Find where the given text appears and provide that cell's center as [x, y] coordinate. 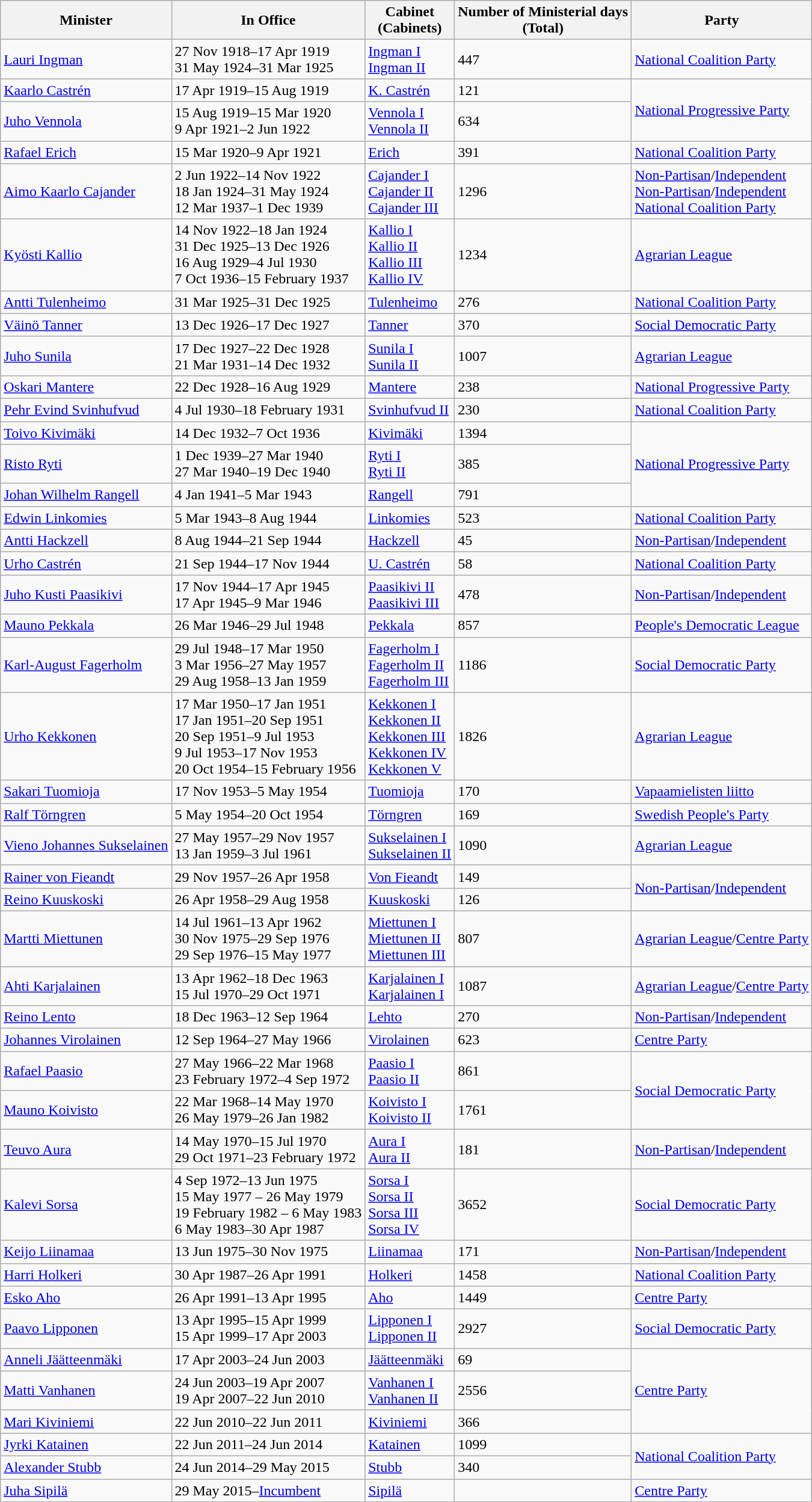
Keijo Liinamaa [86, 1252]
69 [543, 1359]
Esko Aho [86, 1297]
Tuomioja [410, 792]
Ryti IRyti II [410, 464]
807 [543, 938]
230 [543, 410]
29 Nov 1957–26 Apr 1958 [268, 876]
Minister [86, 20]
Erich [410, 152]
Aimo Kaarlo Cajander [86, 191]
15 Aug 1919–15 Mar 19209 Apr 1921–2 Jun 1922 [268, 122]
Cabinet(Cabinets) [410, 20]
Juho Sunila [86, 356]
Matti Vanhanen [86, 1391]
1761 [543, 1110]
370 [543, 325]
17 Nov 1944–17 Apr 194517 Apr 1945–9 Mar 1946 [268, 594]
22 Jun 2011–24 Jun 2014 [268, 1444]
1458 [543, 1275]
26 Apr 1991–13 Apr 1995 [268, 1297]
Lehto [410, 1017]
Liinamaa [410, 1252]
Juho Vennola [86, 122]
Kalevi Sorsa [86, 1204]
238 [543, 387]
149 [543, 876]
14 May 1970–15 Jul 197029 Oct 1971–23 February 1972 [268, 1149]
27 May 1966–22 Mar 196823 February 1972–4 Sep 1972 [268, 1071]
Harri Holkeri [86, 1275]
Von Fieandt [410, 876]
1 Dec 1939–27 Mar 194027 Mar 1940–19 Dec 1940 [268, 464]
Vennola IVennola II [410, 122]
Oskari Mantere [86, 387]
623 [543, 1040]
Kaarlo Castrén [86, 90]
Kekkonen IKekkonen IIKekkonen IIIKekkonen IVKekkonen V [410, 736]
Swedish People's Party [722, 814]
15 Mar 1920–9 Apr 1921 [268, 152]
13 Dec 1926–17 Dec 1927 [268, 325]
26 Mar 1946–29 Jul 1948 [268, 626]
Paasikivi IIPaasikivi III [410, 594]
2 Jun 1922–14 Nov 192218 Jan 1924–31 May 192412 Mar 1937–1 Dec 1939 [268, 191]
27 May 1957–29 Nov 195713 Jan 1959–3 Jul 1961 [268, 846]
791 [543, 495]
Linkomies [410, 518]
Kiviniemi [410, 1421]
Stubb [410, 1467]
Teuvo Aura [86, 1149]
29 Jul 1948–17 Mar 19503 Mar 1956–27 May 195729 Aug 1958–13 Jan 1959 [268, 665]
385 [543, 464]
Sukselainen ISukselainen II [410, 846]
3652 [543, 1204]
Ralf Törngren [86, 814]
29 May 2015–Incumbent [268, 1490]
Mauno Koivisto [86, 1110]
Vanhanen IVanhanen II [410, 1391]
17 Dec 1927–22 Dec 192821 Mar 1931–14 Dec 1932 [268, 356]
Tanner [410, 325]
Jyrki Katainen [86, 1444]
Fagerholm IFagerholm IIFagerholm III [410, 665]
Edwin Linkomies [86, 518]
8 Aug 1944–21 Sep 1944 [268, 541]
4 Jul 1930–18 February 1931 [268, 410]
Rafael Erich [86, 152]
Urho Castrén [86, 564]
366 [543, 1421]
22 Mar 1968–14 May 197026 May 1979–26 Jan 1982 [268, 1110]
24 Jun 2003–19 Apr 200719 Apr 2007–22 Jun 2010 [268, 1391]
Reino Kuuskoski [86, 899]
Urho Kekkonen [86, 736]
Johannes Virolainen [86, 1040]
Karjalainen IKarjalainen I [410, 985]
276 [543, 302]
1449 [543, 1297]
Sakari Tuomioja [86, 792]
1099 [543, 1444]
Paavo Lipponen [86, 1328]
1087 [543, 985]
Toivo Kivimäki [86, 432]
1826 [543, 736]
861 [543, 1071]
Non-Partisan/IndependentNon-Partisan/IndependentNational Coalition Party [722, 191]
Antti Hackzell [86, 541]
Ingman IIngman II [410, 59]
Cajander ICajander IICajander III [410, 191]
Antti Tulenheimo [86, 302]
Väinö Tanner [86, 325]
Jäätteenmäki [410, 1359]
447 [543, 59]
1394 [543, 432]
Anneli Jäätteenmäki [86, 1359]
17 Nov 1953–5 May 1954 [268, 792]
Pehr Evind Svinhufvud [86, 410]
27 Nov 1918–17 Apr 191931 May 1924–31 Mar 1925 [268, 59]
Lauri Ingman [86, 59]
Mantere [410, 387]
14 Dec 1932–7 Oct 1936 [268, 432]
Ahti Karjalainen [86, 985]
17 Apr 1919–15 Aug 1919 [268, 90]
13 Apr 1995–15 Apr 199915 Apr 1999–17 Apr 2003 [268, 1328]
Sipilä [410, 1490]
In Office [268, 20]
Törngren [410, 814]
14 Jul 1961–13 Apr 196230 Nov 1975–29 Sep 197629 Sep 1976–15 May 1977 [268, 938]
U. Castrén [410, 564]
1186 [543, 665]
45 [543, 541]
13 Jun 1975–30 Nov 1975 [268, 1252]
31 Mar 1925–31 Dec 1925 [268, 302]
Holkeri [410, 1275]
Pekkala [410, 626]
58 [543, 564]
Juho Kusti Paasikivi [86, 594]
1090 [543, 846]
Juha Sipilä [86, 1490]
K. Castrén [410, 90]
Rafael Paasio [86, 1071]
5 May 1954–20 Oct 1954 [268, 814]
181 [543, 1149]
Miettunen IMiettunen IIMiettunen III [410, 938]
26 Apr 1958–29 Aug 1958 [268, 899]
270 [543, 1017]
4 Sep 1972–13 Jun 197515 May 1977 – 26 May 197919 February 1982 – 6 May 19836 May 1983–30 Apr 1987 [268, 1204]
Katainen [410, 1444]
Aho [410, 1297]
Rainer von Fieandt [86, 876]
391 [543, 152]
Kyösti Kallio [86, 255]
21 Sep 1944–17 Nov 1944 [268, 564]
121 [543, 90]
Kivimäki [410, 432]
Karl-August Fagerholm [86, 665]
Sorsa ISorsa IISorsa IIISorsa IV [410, 1204]
Vapaamielisten liitto [722, 792]
169 [543, 814]
Hackzell [410, 541]
634 [543, 122]
1234 [543, 255]
Virolainen [410, 1040]
People's Democratic League [722, 626]
4 Jan 1941–5 Mar 1943 [268, 495]
14 Nov 1922–18 Jan 192431 Dec 1925–13 Dec 192616 Aug 1929–4 Jul 19307 Oct 1936–15 February 1937 [268, 255]
Paasio IPaasio II [410, 1071]
Alexander Stubb [86, 1467]
Number of Ministerial days (Total) [543, 20]
5 Mar 1943–8 Aug 1944 [268, 518]
Svinhufvud II [410, 410]
Johan Wilhelm Rangell [86, 495]
Aura IAura II [410, 1149]
18 Dec 1963–12 Sep 1964 [268, 1017]
22 Dec 1928–16 Aug 1929 [268, 387]
1296 [543, 191]
24 Jun 2014–29 May 2015 [268, 1467]
17 Mar 1950–17 Jan 195117 Jan 1951–20 Sep 195120 Sep 1951–9 Jul 19539 Jul 1953–17 Nov 195320 Oct 1954–15 February 1956 [268, 736]
Mari Kiviniemi [86, 1421]
523 [543, 518]
17 Apr 2003–24 Jun 2003 [268, 1359]
2556 [543, 1391]
Risto Ryti [86, 464]
Vieno Johannes Sukselainen [86, 846]
Reino Lento [86, 1017]
478 [543, 594]
12 Sep 1964–27 May 1966 [268, 1040]
126 [543, 899]
1007 [543, 356]
Martti Miettunen [86, 938]
2927 [543, 1328]
857 [543, 626]
Tulenheimo [410, 302]
Rangell [410, 495]
170 [543, 792]
Koivisto IKoivisto II [410, 1110]
Mauno Pekkala [86, 626]
30 Apr 1987–26 Apr 1991 [268, 1275]
Kuuskoski [410, 899]
171 [543, 1252]
340 [543, 1467]
22 Jun 2010–22 Jun 2011 [268, 1421]
Party [722, 20]
13 Apr 1962–18 Dec 196315 Jul 1970–29 Oct 1971 [268, 985]
Sunila ISunila II [410, 356]
Lipponen ILipponen II [410, 1328]
Kallio IKallio IIKallio IIIKallio IV [410, 255]
